Return the [x, y] coordinate for the center point of the cell that contains the specified text.  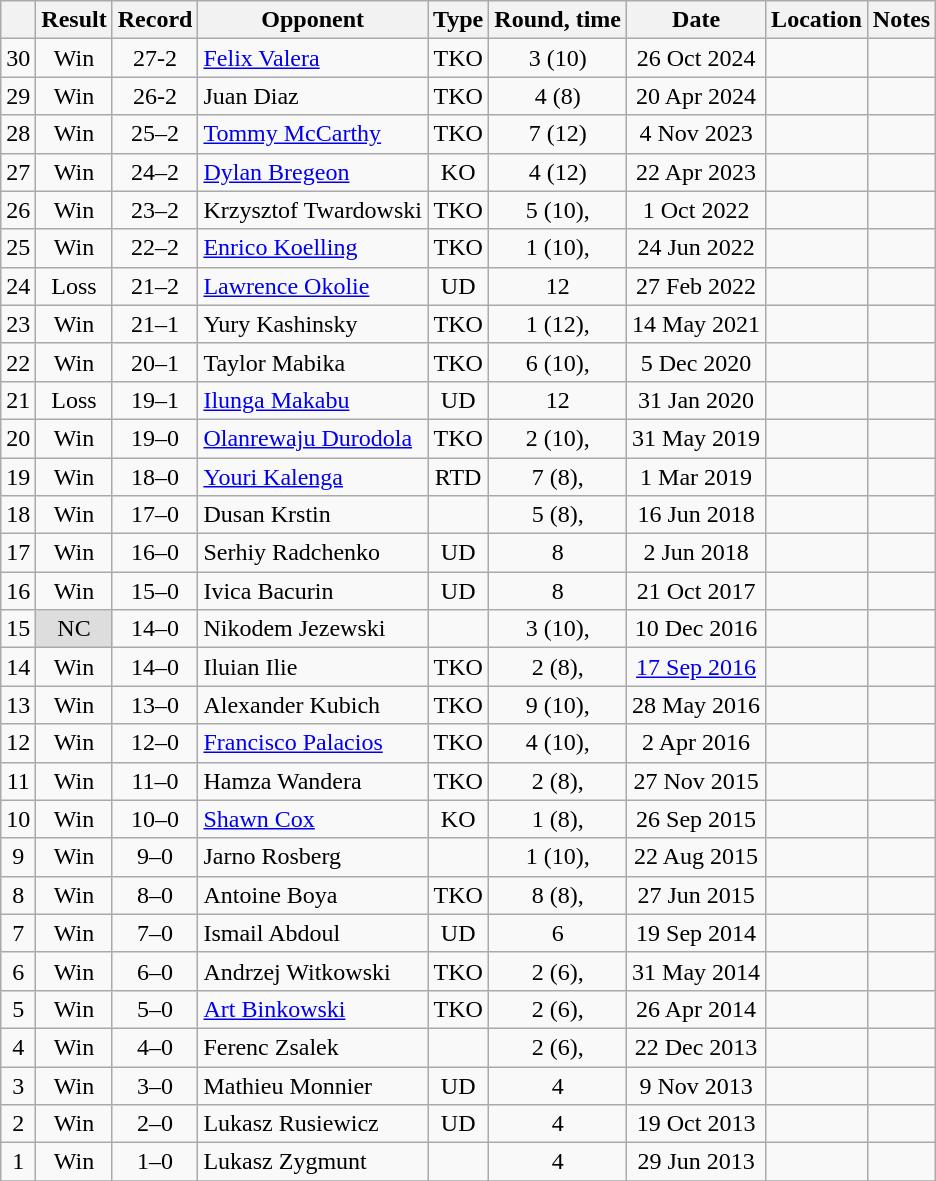
31 May 2019 [696, 438]
25 [18, 248]
26 Oct 2024 [696, 58]
16–0 [155, 553]
Record [155, 20]
24–2 [155, 172]
Juan Diaz [313, 96]
Result [74, 20]
31 May 2014 [696, 971]
28 May 2016 [696, 705]
Krzysztof Twardowski [313, 210]
22–2 [155, 248]
Dylan Bregeon [313, 172]
29 Jun 2013 [696, 1162]
11–0 [155, 781]
3 [18, 1085]
Lukasz Zygmunt [313, 1162]
28 [18, 134]
2 (10), [558, 438]
29 [18, 96]
27 Jun 2015 [696, 895]
5–0 [155, 1009]
17 Sep 2016 [696, 667]
22 Aug 2015 [696, 857]
22 [18, 362]
Ferenc Zsalek [313, 1047]
6–0 [155, 971]
27 [18, 172]
9 (10), [558, 705]
19 Oct 2013 [696, 1124]
1 [18, 1162]
Mathieu Monnier [313, 1085]
27 Feb 2022 [696, 286]
8 (8), [558, 895]
20 [18, 438]
4 (12) [558, 172]
Round, time [558, 20]
10 [18, 819]
3 (10) [558, 58]
2 Jun 2018 [696, 553]
NC [74, 629]
18 [18, 515]
13–0 [155, 705]
Jarno Rosberg [313, 857]
26 Sep 2015 [696, 819]
Ivica Bacurin [313, 591]
4–0 [155, 1047]
Andrzej Witkowski [313, 971]
19–1 [155, 400]
Art Binkowski [313, 1009]
16 Jun 2018 [696, 515]
Yury Kashinsky [313, 324]
Alexander Kubich [313, 705]
6 (10), [558, 362]
Francisco Palacios [313, 743]
Lukasz Rusiewicz [313, 1124]
1 (12), [558, 324]
17–0 [155, 515]
24 Jun 2022 [696, 248]
26 Apr 2014 [696, 1009]
Date [696, 20]
9 Nov 2013 [696, 1085]
30 [18, 58]
3 (10), [558, 629]
Youri Kalenga [313, 477]
20 Apr 2024 [696, 96]
9–0 [155, 857]
5 [18, 1009]
10–0 [155, 819]
Nikodem Jezewski [313, 629]
15 [18, 629]
3–0 [155, 1085]
26-2 [155, 96]
25–2 [155, 134]
21–1 [155, 324]
19 [18, 477]
27 Nov 2015 [696, 781]
RTD [458, 477]
15–0 [155, 591]
31 Jan 2020 [696, 400]
19–0 [155, 438]
7 [18, 933]
10 Dec 2016 [696, 629]
5 Dec 2020 [696, 362]
Notes [901, 20]
Tommy McCarthy [313, 134]
2 [18, 1124]
22 Dec 2013 [696, 1047]
Enrico Koelling [313, 248]
27-2 [155, 58]
5 (8), [558, 515]
Location [817, 20]
2–0 [155, 1124]
7–0 [155, 933]
Lawrence Okolie [313, 286]
23 [18, 324]
Opponent [313, 20]
24 [18, 286]
12–0 [155, 743]
1 (8), [558, 819]
20–1 [155, 362]
2 Apr 2016 [696, 743]
21 [18, 400]
21–2 [155, 286]
5 (10), [558, 210]
26 [18, 210]
Taylor Mabika [313, 362]
19 Sep 2014 [696, 933]
11 [18, 781]
7 (12) [558, 134]
17 [18, 553]
4 Nov 2023 [696, 134]
9 [18, 857]
8–0 [155, 895]
Olanrewaju Durodola [313, 438]
16 [18, 591]
13 [18, 705]
Iluian Ilie [313, 667]
14 May 2021 [696, 324]
22 Apr 2023 [696, 172]
Hamza Wandera [313, 781]
Ilunga Makabu [313, 400]
Dusan Krstin [313, 515]
4 (8) [558, 96]
Serhiy Radchenko [313, 553]
Shawn Cox [313, 819]
14 [18, 667]
Antoine Boya [313, 895]
4 (10), [558, 743]
Type [458, 20]
23–2 [155, 210]
Felix Valera [313, 58]
1–0 [155, 1162]
1 Oct 2022 [696, 210]
21 Oct 2017 [696, 591]
1 Mar 2019 [696, 477]
Ismail Abdoul [313, 933]
18–0 [155, 477]
7 (8), [558, 477]
